Locate the cell with the specified text and output its [x, y] center coordinate. 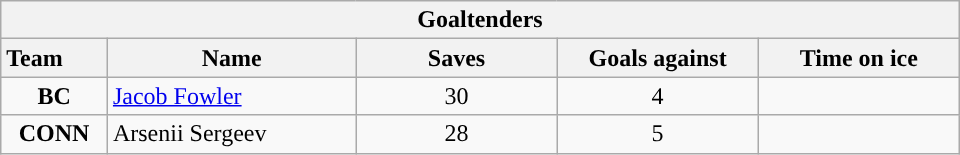
Jacob Fowler [232, 96]
Team [54, 58]
Saves [456, 58]
Name [232, 58]
4 [658, 96]
CONN [54, 134]
BC [54, 96]
5 [658, 134]
30 [456, 96]
Goaltenders [480, 20]
Time on ice [858, 58]
28 [456, 134]
Arsenii Sergeev [232, 134]
Goals against [658, 58]
